Provide the [X, Y] coordinate of the cell's center where the given text is located.  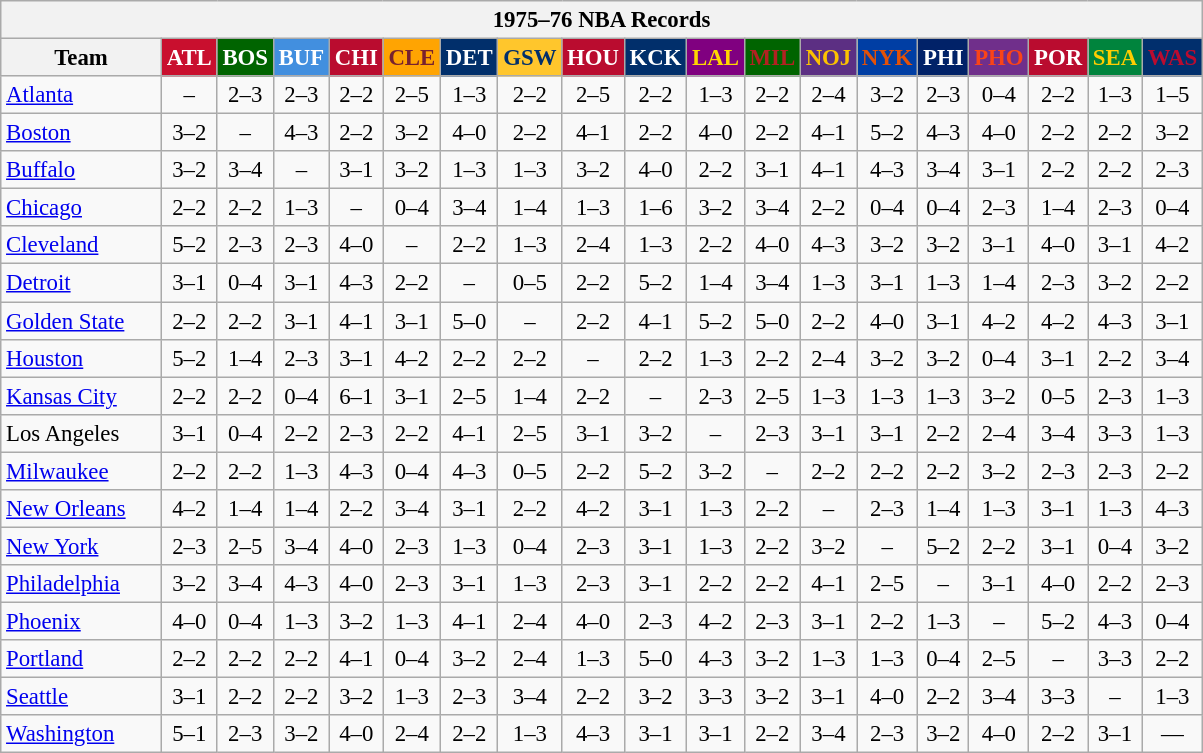
GSW [530, 58]
6–1 [356, 396]
Portland [82, 659]
ATL [189, 58]
1–6 [656, 208]
BOS [245, 58]
Golden State [82, 321]
HOU [594, 58]
CHI [356, 58]
BUF [301, 58]
5–1 [189, 734]
Milwaukee [82, 471]
Chicago [82, 208]
Los Angeles [82, 433]
Seattle [82, 697]
MIL [772, 58]
LAL [716, 58]
Cleveland [82, 245]
New York [82, 546]
Houston [82, 358]
WAS [1172, 58]
DET [470, 58]
PHI [944, 58]
Detroit [82, 283]
SEA [1116, 58]
NOJ [828, 58]
1–5 [1172, 95]
NYK [888, 58]
CLE [412, 58]
Kansas City [82, 396]
Buffalo [82, 170]
New Orleans [82, 509]
Boston [82, 133]
Philadelphia [82, 584]
Team [82, 58]
POR [1058, 58]
— [1172, 734]
Phoenix [82, 621]
Washington [82, 734]
KCK [656, 58]
1975–76 NBA Records [602, 20]
PHO [999, 58]
Atlanta [82, 95]
